From the cell containing the given text, extract its center point as (x, y) coordinate. 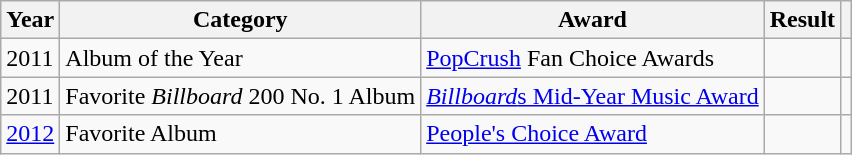
Favorite Album (240, 134)
Year (30, 20)
Category (240, 20)
Album of the Year (240, 58)
Award (593, 20)
2012 (30, 134)
Result (802, 20)
PopCrush Fan Choice Awards (593, 58)
Favorite Billboard 200 No. 1 Album (240, 96)
Billboards Mid-Year Music Award (593, 96)
People's Choice Award (593, 134)
